From the cell containing the given text, extract its center point as (x, y) coordinate. 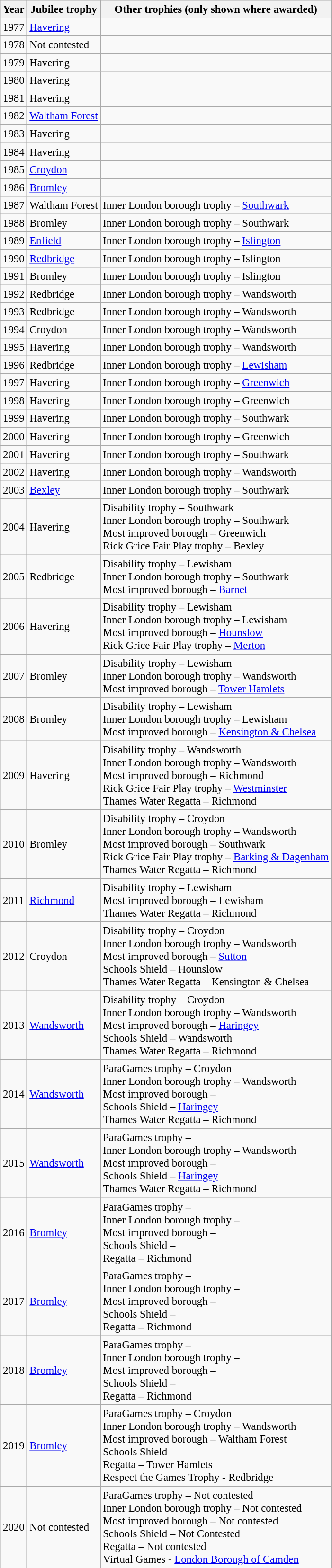
2007 (14, 676)
2009 (14, 776)
1989 (14, 241)
Disability trophy – LewishamInner London borough trophy – LewishamMost improved borough – HounslowRick Grice Fair Play trophy – Merton (216, 627)
1997 (14, 383)
Disability trophy – SouthwarkInner London borough trophy – SouthwarkMost improved borough – GreenwichRick Grice Fair Play trophy – Bexley (216, 527)
Bexley (63, 490)
1998 (14, 401)
1980 (14, 80)
2016 (14, 1232)
2011 (14, 901)
2015 (14, 1163)
1991 (14, 276)
1982 (14, 116)
2003 (14, 490)
2004 (14, 527)
Enfield (63, 241)
2006 (14, 627)
Other trophies (only shown where awarded) (216, 9)
2001 (14, 454)
2000 (14, 436)
Disability trophy – LewishamInner London borough trophy – LewishamMost improved borough – Kensington & Chelsea (216, 719)
ParaGames trophy –Inner London borough trophy – WandsworthMost improved borough –Schools Shield – HaringeyThames Water Regatta – Richmond (216, 1163)
2020 (14, 1527)
2014 (14, 1095)
2019 (14, 1445)
Disability trophy – LewishamInner London borough trophy – SouthwarkMost improved borough – Barnet (216, 576)
Disability trophy – LewishamInner London borough trophy – WandsworthMost improved borough – Tower Hamlets (216, 676)
Inner London borough trophy – Lewisham (216, 365)
1981 (14, 98)
1979 (14, 63)
2010 (14, 844)
2013 (14, 1026)
1990 (14, 258)
Disability trophy – LewishamMost improved borough – LewishamThames Water Regatta – Richmond (216, 901)
1978 (14, 45)
1988 (14, 223)
1984 (14, 152)
1999 (14, 419)
1992 (14, 294)
Jubilee trophy (63, 9)
2018 (14, 1370)
1995 (14, 347)
2002 (14, 472)
2017 (14, 1301)
2012 (14, 957)
1993 (14, 312)
ParaGames trophy – CroydonInner London borough trophy – WandsworthMost improved borough –Schools Shield – HaringeyThames Water Regatta – Richmond (216, 1095)
1983 (14, 134)
Richmond (63, 901)
2008 (14, 719)
1986 (14, 187)
Year (14, 9)
2005 (14, 576)
1996 (14, 365)
1985 (14, 169)
1987 (14, 205)
1994 (14, 330)
1977 (14, 27)
